Determine the [X, Y] coordinate at the center of the cell enclosing the given text.  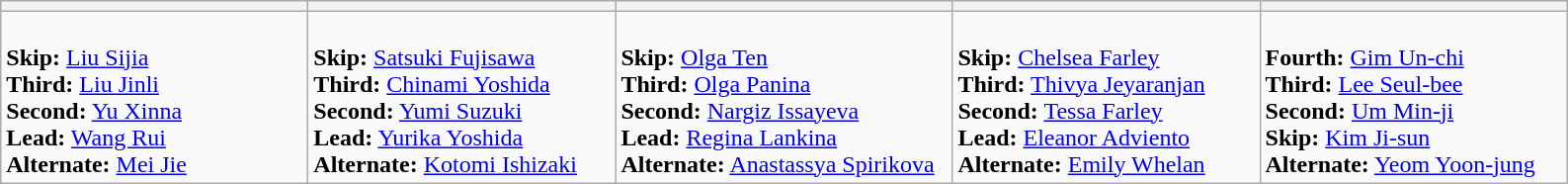
Fourth: Gim Un-chi Third: Lee Seul-bee Second: Um Min-ji Skip: Kim Ji-sun Alternate: Yeom Yoon-jung [1413, 97]
Skip: Olga Ten Third: Olga Panina Second: Nargiz Issayeva Lead: Regina Lankina Alternate: Anastassya Spirikova [784, 97]
Skip: Satsuki Fujisawa Third: Chinami Yoshida Second: Yumi Suzuki Lead: Yurika Yoshida Alternate: Kotomi Ishizaki [462, 97]
Skip: Chelsea Farley Third: Thivya Jeyaranjan Second: Tessa Farley Lead: Eleanor Adviento Alternate: Emily Whelan [1107, 97]
Skip: Liu Sijia Third: Liu Jinli Second: Yu Xinna Lead: Wang Rui Alternate: Mei Jie [154, 97]
